Scan for the cell matching the given text and deliver its (x, y) coordinate at center. 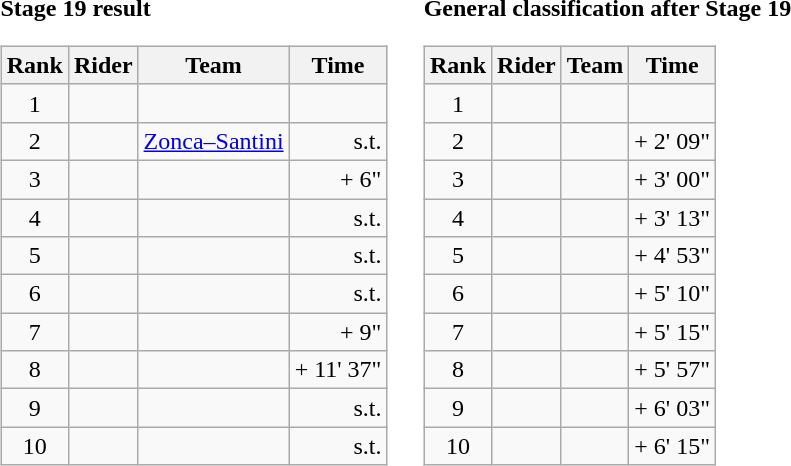
+ 2' 09" (672, 141)
+ 6' 15" (672, 446)
+ 3' 00" (672, 179)
+ 5' 10" (672, 294)
+ 3' 13" (672, 217)
+ 4' 53" (672, 256)
+ 5' 57" (672, 370)
+ 6" (338, 179)
+ 11' 37" (338, 370)
+ 9" (338, 332)
Zonca–Santini (214, 141)
+ 5' 15" (672, 332)
+ 6' 03" (672, 408)
